Return the [X, Y] coordinate for the center point of the cell that contains the specified text.  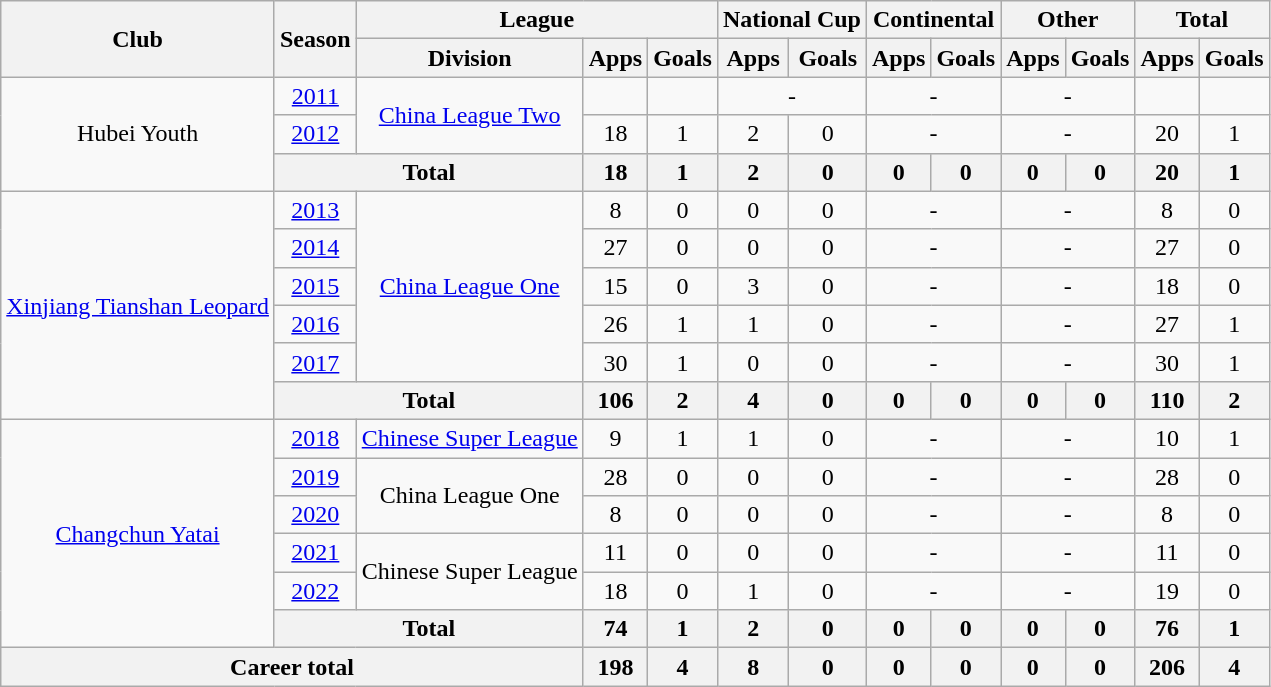
Xinjiang Tianshan Leopard [138, 305]
Other [1068, 20]
Career total [292, 667]
Continental [933, 20]
110 [1167, 400]
2017 [315, 362]
China League Two [470, 115]
2020 [315, 515]
2019 [315, 477]
198 [615, 667]
League [536, 20]
2016 [315, 324]
15 [615, 286]
19 [1167, 591]
106 [615, 400]
2021 [315, 553]
2014 [315, 248]
206 [1167, 667]
2015 [315, 286]
Club [138, 39]
2011 [315, 96]
2012 [315, 134]
76 [1167, 629]
2013 [315, 210]
9 [615, 438]
Season [315, 39]
26 [615, 324]
Hubei Youth [138, 134]
74 [615, 629]
10 [1167, 438]
2018 [315, 438]
3 [753, 286]
Division [470, 58]
National Cup [792, 20]
2022 [315, 591]
Changchun Yatai [138, 533]
